For the text-containing cell, return its midpoint in (X, Y) coordinate format. 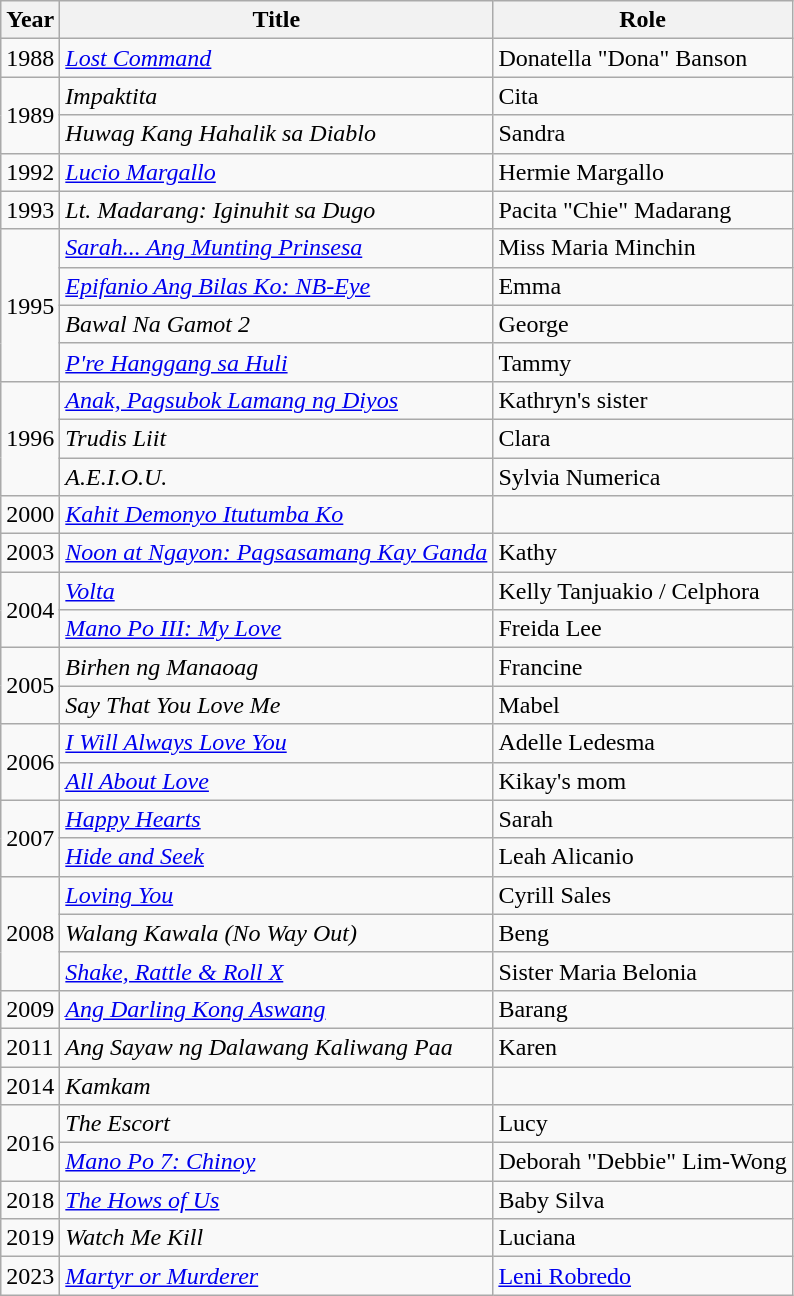
Loving You (276, 895)
Lt. Madarang: Iginuhit sa Dugo (276, 210)
All About Love (276, 781)
Cita (642, 96)
2000 (30, 515)
2023 (30, 1276)
Happy Hearts (276, 819)
Mano Po III: My Love (276, 629)
Year (30, 20)
Kamkam (276, 1085)
Miss Maria Minchin (642, 248)
Donatella "Dona" Banson (642, 58)
1989 (30, 115)
Kathy (642, 553)
Pacita "Chie" Madarang (642, 210)
Hermie Margallo (642, 172)
2018 (30, 1200)
2008 (30, 933)
Walang Kawala (No Way Out) (276, 933)
Beng (642, 933)
Clara (642, 438)
Birhen ng Manaoag (276, 667)
Role (642, 20)
Say That You Love Me (276, 705)
Tammy (642, 362)
Lost Command (276, 58)
Mabel (642, 705)
Lucio Margallo (276, 172)
Sylvia Numerica (642, 477)
P're Hanggang sa Huli (276, 362)
Anak, Pagsubok Lamang ng Diyos (276, 400)
Hide and Seek (276, 857)
Karen (642, 1047)
Epifanio Ang Bilas Ko: NB-Eye (276, 286)
George (642, 324)
Bawal Na Gamot 2 (276, 324)
Kelly Tanjuakio / Celphora (642, 591)
2011 (30, 1047)
2007 (30, 838)
Martyr or Murderer (276, 1276)
Watch Me Kill (276, 1238)
Luciana (642, 1238)
Sarah (642, 819)
Huwag Kang Hahalik sa Diablo (276, 134)
Emma (642, 286)
Ang Sayaw ng Dalawang Kaliwang Paa (276, 1047)
2016 (30, 1143)
The Escort (276, 1124)
Noon at Ngayon: Pagsasamang Kay Ganda (276, 553)
2004 (30, 610)
2006 (30, 762)
Shake, Rattle & Roll X (276, 971)
1996 (30, 438)
Kahit Demonyo Itutumba Ko (276, 515)
The Hows of Us (276, 1200)
Sister Maria Belonia (642, 971)
Baby Silva (642, 1200)
Kathryn's sister (642, 400)
Trudis Liit (276, 438)
1992 (30, 172)
Cyrill Sales (642, 895)
2003 (30, 553)
1988 (30, 58)
Barang (642, 1009)
Adelle Ledesma (642, 743)
1993 (30, 210)
Sarah... Ang Munting Prinsesa (276, 248)
Deborah "Debbie" Lim-Wong (642, 1162)
2014 (30, 1085)
Leah Alicanio (642, 857)
Sandra (642, 134)
2005 (30, 686)
Title (276, 20)
I Will Always Love You (276, 743)
Kikay's mom (642, 781)
A.E.I.O.U. (276, 477)
Lucy (642, 1124)
Freida Lee (642, 629)
Volta (276, 591)
2009 (30, 1009)
Leni Robredo (642, 1276)
Francine (642, 667)
Impaktita (276, 96)
Mano Po 7: Chinoy (276, 1162)
1995 (30, 305)
2019 (30, 1238)
Ang Darling Kong Aswang (276, 1009)
